Pinpoint the cell where the given text exists, returning its (X, Y) midpoint coordinate. 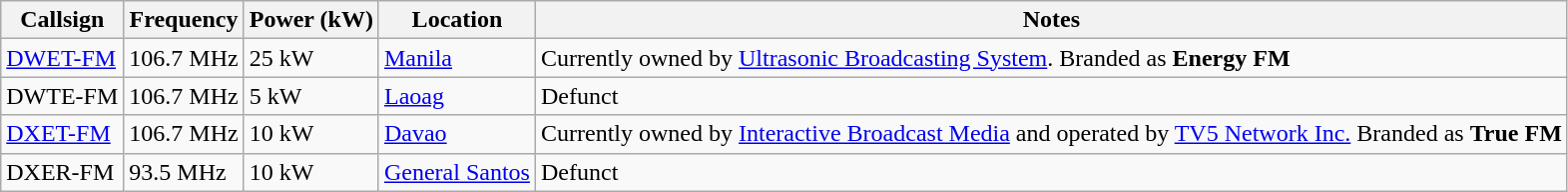
Power (kW) (311, 20)
Manila (457, 58)
Currently owned by Interactive Broadcast Media and operated by TV5 Network Inc. Branded as True FM (1051, 134)
DWET-FM (62, 58)
93.5 MHz (184, 172)
25 kW (311, 58)
General Santos (457, 172)
Callsign (62, 20)
DWTE-FM (62, 96)
Laoag (457, 96)
Frequency (184, 20)
Currently owned by Ultrasonic Broadcasting System. Branded as Energy FM (1051, 58)
Notes (1051, 20)
Davao (457, 134)
Location (457, 20)
5 kW (311, 96)
DXER-FM (62, 172)
DXET-FM (62, 134)
